Extract the (X, Y) coordinate from the center of the cell holding the provided text.  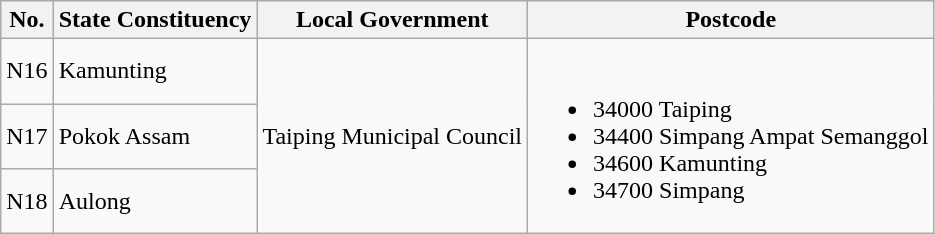
Postcode (731, 20)
No. (27, 20)
Aulong (155, 200)
Pokok Assam (155, 136)
34000 Taiping34400 Simpang Ampat Semanggol34600 Kamunting34700 Simpang (731, 136)
Taiping Municipal Council (392, 136)
Local Government (392, 20)
N18 (27, 200)
N16 (27, 72)
Kamunting (155, 72)
N17 (27, 136)
State Constituency (155, 20)
